Capture the cell that displays the provided text and extract its [X, Y] central coordinate. 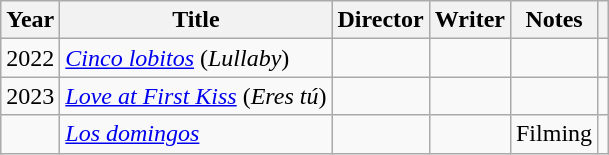
Notes [554, 20]
Director [380, 20]
Los domingos [196, 134]
Writer [470, 20]
2022 [30, 58]
Cinco lobitos (Lullaby) [196, 58]
Love at First Kiss (Eres tú) [196, 96]
Title [196, 20]
2023 [30, 96]
Year [30, 20]
Filming [554, 134]
